Search for the cell housing the specified text and yield its [X, Y] center coordinate. 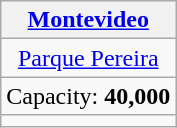
Capacity: 40,000 [88, 96]
Parque Pereira [88, 58]
Montevideo [88, 20]
